Return the (X, Y) coordinate for the center point of the cell that contains the specified text.  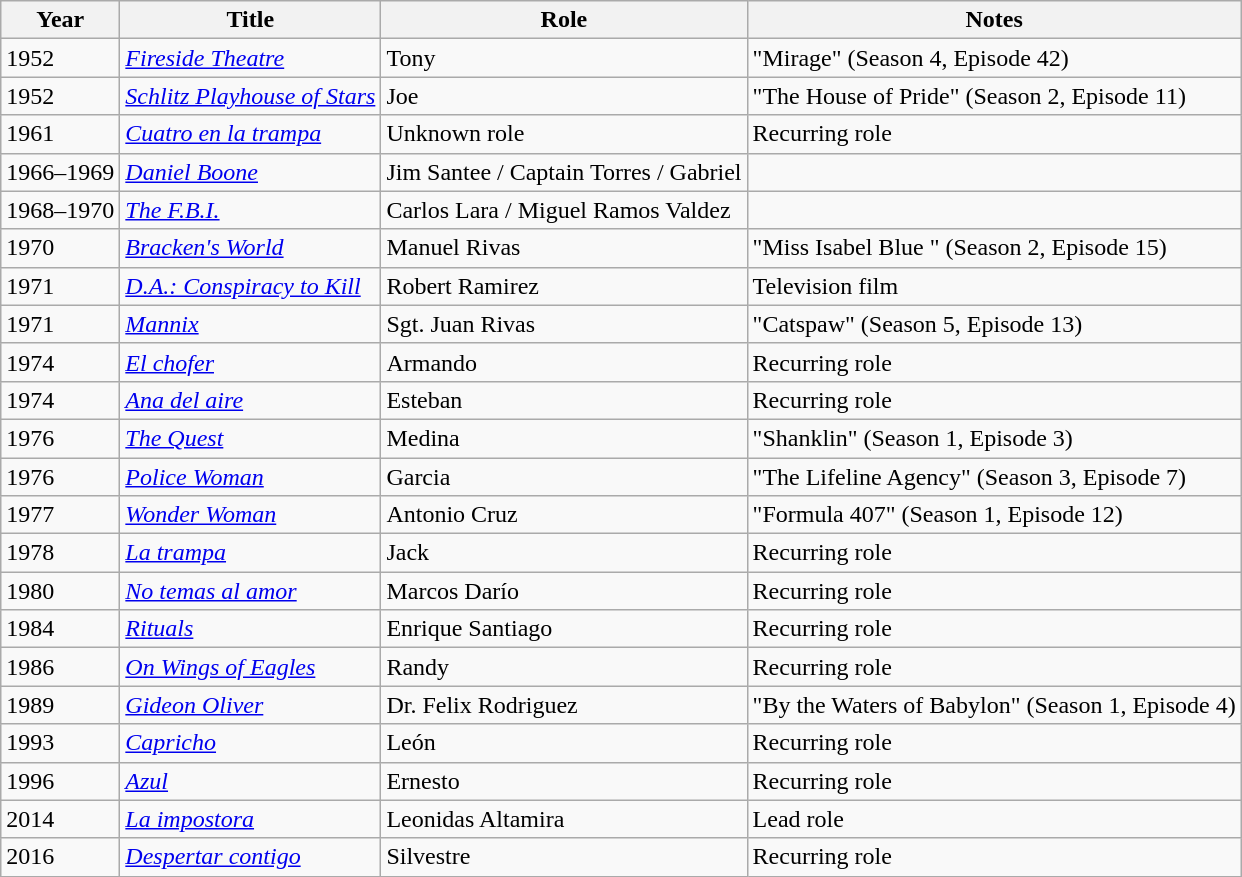
Enrique Santiago (564, 629)
Antonio Cruz (564, 515)
Azul (250, 781)
2016 (60, 857)
Armando (564, 362)
Daniel Boone (250, 172)
Ernesto (564, 781)
1984 (60, 629)
Television film (994, 286)
Cuatro en la trampa (250, 134)
"Formula 407" (Season 1, Episode 12) (994, 515)
"Miss Isabel Blue " (Season 2, Episode 15) (994, 248)
1996 (60, 781)
1968–1970 (60, 210)
Marcos Darío (564, 591)
Sgt. Juan Rivas (564, 324)
Gideon Oliver (250, 705)
Rituals (250, 629)
Role (564, 20)
Fireside Theatre (250, 58)
1970 (60, 248)
La trampa (250, 553)
"Mirage" (Season 4, Episode 42) (994, 58)
Manuel Rivas (564, 248)
1989 (60, 705)
The Quest (250, 438)
El chofer (250, 362)
Notes (994, 20)
Ana del aire (250, 400)
1978 (60, 553)
D.A.: Conspiracy to Kill (250, 286)
Jim Santee / Captain Torres / Gabriel (564, 172)
Wonder Woman (250, 515)
Tony (564, 58)
1980 (60, 591)
Lead role (994, 819)
"Shanklin" (Season 1, Episode 3) (994, 438)
On Wings of Eagles (250, 667)
Esteban (564, 400)
Jack (564, 553)
La impostora (250, 819)
Silvestre (564, 857)
1966–1969 (60, 172)
Joe (564, 96)
Bracken's World (250, 248)
Capricho (250, 743)
Leonidas Altamira (564, 819)
Title (250, 20)
Dr. Felix Rodriguez (564, 705)
Despertar contigo (250, 857)
Police Woman (250, 477)
Robert Ramirez (564, 286)
Randy (564, 667)
Mannix (250, 324)
"The House of Pride" (Season 2, Episode 11) (994, 96)
Garcia (564, 477)
No temas al amor (250, 591)
1986 (60, 667)
1961 (60, 134)
1977 (60, 515)
Unknown role (564, 134)
Year (60, 20)
"By the Waters of Babylon" (Season 1, Episode 4) (994, 705)
Carlos Lara / Miguel Ramos Valdez (564, 210)
"The Lifeline Agency" (Season 3, Episode 7) (994, 477)
Schlitz Playhouse of Stars (250, 96)
2014 (60, 819)
León (564, 743)
"Catspaw" (Season 5, Episode 13) (994, 324)
Medina (564, 438)
1993 (60, 743)
The F.B.I. (250, 210)
